Identify which cell holds the provided text, then report its [x, y] central coordinate. 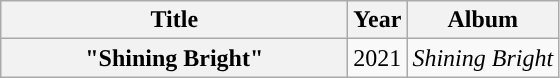
Album [483, 20]
"Shining Bright" [174, 58]
Title [174, 20]
Shining Bright [483, 58]
2021 [378, 58]
Year [378, 20]
